Output the [X, Y] coordinate of the center of the cell containing the given text.  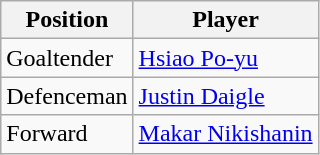
Justin Daigle [226, 96]
Goaltender [67, 58]
Defenceman [67, 96]
Makar Nikishanin [226, 134]
Hsiao Po-yu [226, 58]
Forward [67, 134]
Position [67, 20]
Player [226, 20]
